Extract the (x, y) coordinate from the center of the cell holding the provided text.  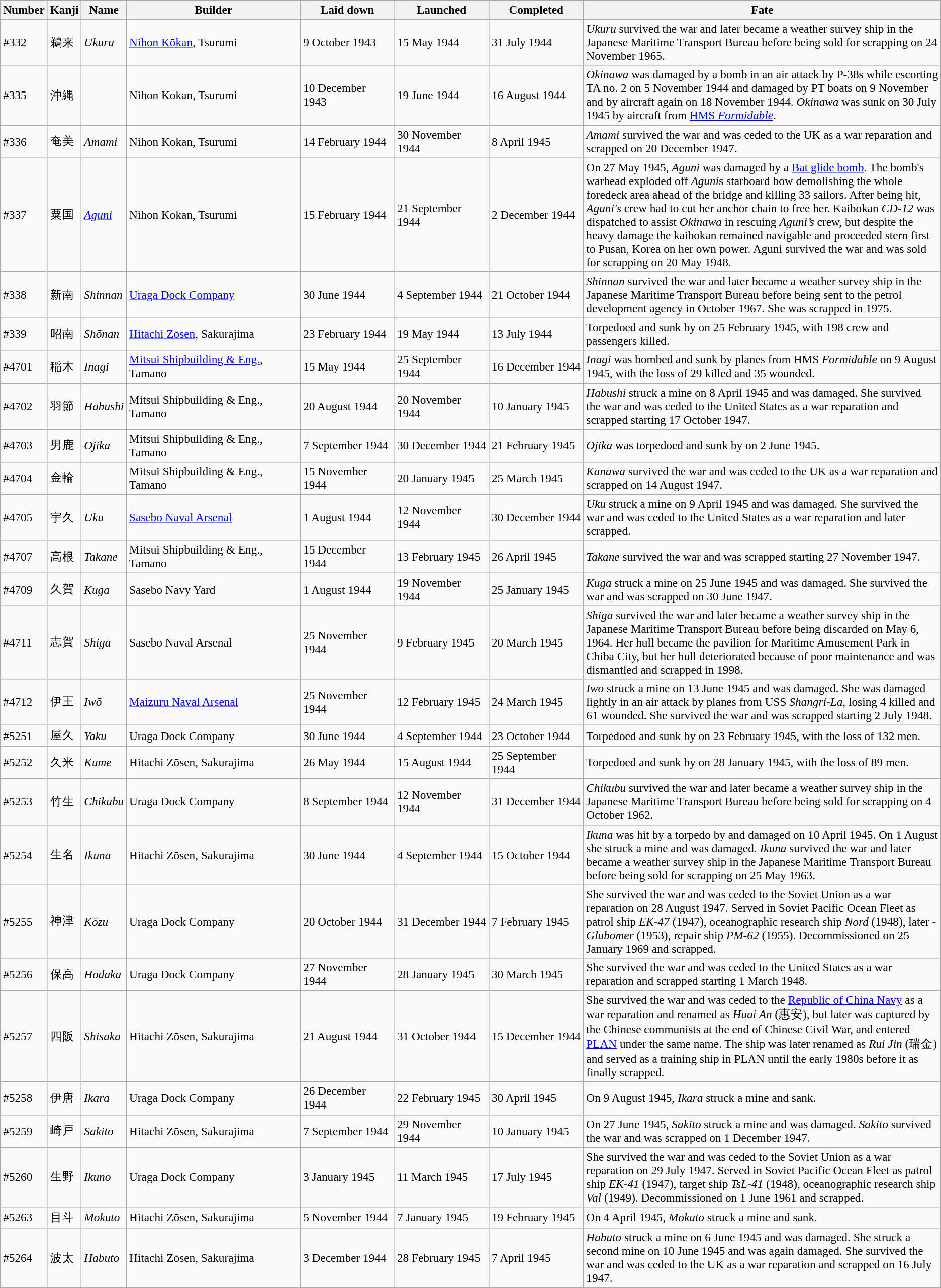
#4705 (24, 517)
10 December 1943 (348, 96)
Launched (441, 10)
Builder (214, 10)
Sasebo Navy Yard (214, 589)
Inagi (104, 367)
20 October 1944 (348, 921)
26 April 1945 (536, 557)
沖縄 (64, 96)
#335 (24, 96)
Hodaka (104, 974)
新南 (64, 295)
30 November 1944 (441, 142)
#5252 (24, 762)
Torpedoed and sunk by on 25 February 1945, with 198 crew and passengers killed. (762, 334)
23 October 1944 (536, 735)
Maizuru Naval Arsenal (214, 702)
Shiga (104, 642)
Ojika was torpedoed and sunk by on 2 June 1945. (762, 445)
#5254 (24, 855)
27 November 1944 (348, 974)
21 September 1944 (441, 214)
Ikuna (104, 855)
#4704 (24, 478)
Uku struck a mine on 9 April 1945 and was damaged. She survived the war and was ceded to the United States as a war reparation and later scrapped. (762, 517)
Kanawa survived the war and was ceded to the UK as a war reparation and scrapped on 14 August 1947. (762, 478)
粟国 (64, 214)
#4707 (24, 557)
奄美 (64, 142)
24 March 1945 (536, 702)
Amami (104, 142)
Uku (104, 517)
#5259 (24, 1131)
#4712 (24, 702)
#5256 (24, 974)
Kuga (104, 589)
29 November 1944 (441, 1131)
21 August 1944 (348, 1036)
28 February 1945 (441, 1258)
13 July 1944 (536, 334)
男鹿 (64, 445)
12 February 1945 (441, 702)
21 February 1945 (536, 445)
31 October 1944 (441, 1036)
19 May 1944 (441, 334)
波太 (64, 1258)
Sakito (104, 1131)
Yaku (104, 735)
#339 (24, 334)
羽節 (64, 406)
#4703 (24, 445)
#5264 (24, 1258)
15 February 1944 (348, 214)
#5258 (24, 1098)
She survived the war and was ceded to the United States as a war reparation and scrapped starting 1 March 1948. (762, 974)
Kume (104, 762)
鵜来 (64, 42)
Ikuno (104, 1176)
7 January 1945 (441, 1217)
金輪 (64, 478)
#5260 (24, 1176)
Aguni (104, 214)
5 November 1944 (348, 1217)
19 February 1945 (536, 1217)
Amami survived the war and was ceded to the UK as a war reparation and scrapped on 20 December 1947. (762, 142)
Ukuru (104, 42)
7 April 1945 (536, 1258)
Mokuto (104, 1217)
3 December 1944 (348, 1258)
25 March 1945 (536, 478)
昭南 (64, 334)
#5255 (24, 921)
20 August 1944 (348, 406)
#5263 (24, 1217)
Inagi was bombed and sunk by planes from HMS Formidable on 9 August 1945, with the loss of 29 killed and 35 wounded. (762, 367)
Kuga struck a mine on 25 June 1945 and was damaged. She survived the war and was scrapped on 30 June 1947. (762, 589)
志賀 (64, 642)
生名 (64, 855)
15 August 1944 (441, 762)
8 September 1944 (348, 802)
#5257 (24, 1036)
久賀 (64, 589)
11 March 1945 (441, 1176)
目斗 (64, 1217)
Fate (762, 10)
屋久 (64, 735)
崎戸 (64, 1131)
14 February 1944 (348, 142)
Completed (536, 10)
#5251 (24, 735)
#337 (24, 214)
13 February 1945 (441, 557)
伊唐 (64, 1098)
Habushi (104, 406)
20 November 1944 (441, 406)
高根 (64, 557)
Laid down (348, 10)
Shisaka (104, 1036)
#338 (24, 295)
21 October 1944 (536, 295)
Kōzu (104, 921)
15 October 1944 (536, 855)
20 March 1945 (536, 642)
25 January 1945 (536, 589)
伊王 (64, 702)
Number (24, 10)
Habuto (104, 1258)
15 November 1944 (348, 478)
8 April 1945 (536, 142)
Shōnan (104, 334)
16 August 1944 (536, 96)
3 January 1945 (348, 1176)
16 December 1944 (536, 367)
Shinnan (104, 295)
19 June 1944 (441, 96)
Torpedoed and sunk by on 23 February 1945, with the loss of 132 men. (762, 735)
宇久 (64, 517)
30 April 1945 (536, 1098)
9 October 1943 (348, 42)
Nihon Kōkan, Tsurumi (214, 42)
#5253 (24, 802)
Iwō (104, 702)
22 February 1945 (441, 1098)
Ojika (104, 445)
On 27 June 1945, Sakito struck a mine and was damaged. Sakito survived the war and was scrapped on 1 December 1947. (762, 1131)
#4702 (24, 406)
23 February 1944 (348, 334)
神津 (64, 921)
Takane (104, 557)
20 January 1945 (441, 478)
7 February 1945 (536, 921)
#4701 (24, 367)
Name (104, 10)
On 9 August 1945, Ikara struck a mine and sank. (762, 1098)
保高 (64, 974)
9 February 1945 (441, 642)
Kanji (64, 10)
26 May 1944 (348, 762)
30 March 1945 (536, 974)
Chikubu (104, 802)
On 4 April 1945, Mokuto struck a mine and sank. (762, 1217)
#4709 (24, 589)
竹生 (64, 802)
19 November 1944 (441, 589)
26 December 1944 (348, 1098)
#332 (24, 42)
久米 (64, 762)
2 December 1944 (536, 214)
Ikara (104, 1098)
#336 (24, 142)
Takane survived the war and was scrapped starting 27 November 1947. (762, 557)
#4711 (24, 642)
生野 (64, 1176)
四阪 (64, 1036)
Torpedoed and sunk by on 28 January 1945, with the loss of 89 men. (762, 762)
31 July 1944 (536, 42)
17 July 1945 (536, 1176)
稲木 (64, 367)
28 January 1945 (441, 974)
